Provide the [X, Y] coordinate of the cell's center where the given text is located.  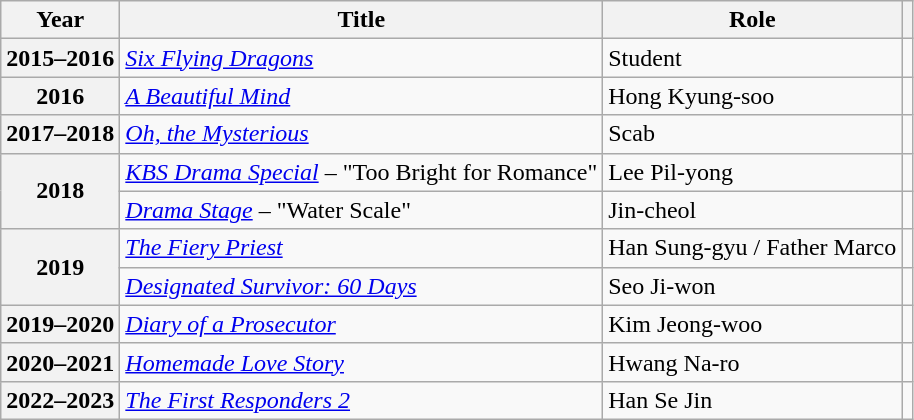
2017–2018 [60, 134]
Drama Stage – "Water Scale" [362, 210]
Han Sung-gyu / Father Marco [752, 248]
2018 [60, 191]
2016 [60, 96]
Title [362, 20]
Lee Pil-yong [752, 172]
2019–2020 [60, 324]
Kim Jeong-woo [752, 324]
Hwang Na-ro [752, 362]
Oh, the Mysterious [362, 134]
The First Responders 2 [362, 400]
2020–2021 [60, 362]
Han Se Jin [752, 400]
2019 [60, 267]
A Beautiful Mind [362, 96]
2022–2023 [60, 400]
Jin-cheol [752, 210]
The Fiery Priest [362, 248]
Six Flying Dragons [362, 58]
KBS Drama Special – "Too Bright for Romance" [362, 172]
Student [752, 58]
Scab [752, 134]
Hong Kyung-soo [752, 96]
Role [752, 20]
Diary of a Prosecutor [362, 324]
Designated Survivor: 60 Days [362, 286]
Year [60, 20]
Seo Ji-won [752, 286]
2015–2016 [60, 58]
Homemade Love Story [362, 362]
